Locate the cell with the specified text and output its (x, y) center coordinate. 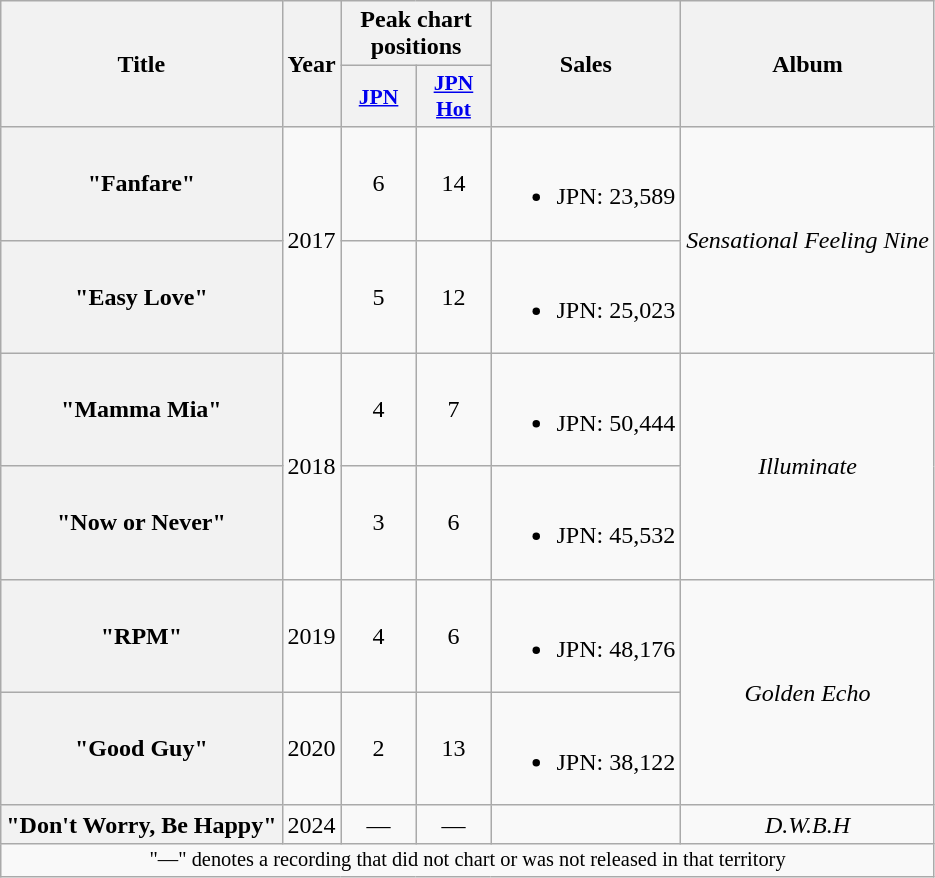
3 (378, 522)
Illuminate (808, 466)
"Now or Never" (142, 522)
JPN: 50,444 (586, 410)
2018 (312, 466)
2017 (312, 240)
7 (454, 410)
"RPM" (142, 636)
13 (454, 748)
14 (454, 184)
2020 (312, 748)
JPN: 23,589 (586, 184)
JPN: 38,122 (586, 748)
Album (808, 64)
JPN: 48,176 (586, 636)
JPN: 25,023 (586, 296)
2024 (312, 824)
Peak chart positions (416, 34)
JPN: 45,532 (586, 522)
2 (378, 748)
Title (142, 64)
"Fanfare" (142, 184)
"Easy Love" (142, 296)
5 (378, 296)
JPNHot (454, 96)
Year (312, 64)
Sales (586, 64)
D.W.B.H (808, 824)
2019 (312, 636)
Golden Echo (808, 692)
"Mamma Mia" (142, 410)
"—" denotes a recording that did not chart or was not released in that territory (468, 860)
"Don't Worry, Be Happy" (142, 824)
12 (454, 296)
Sensational Feeling Nine (808, 240)
JPN (378, 96)
"Good Guy" (142, 748)
